Return the (x, y) coordinate for the center point of the cell that contains the specified text.  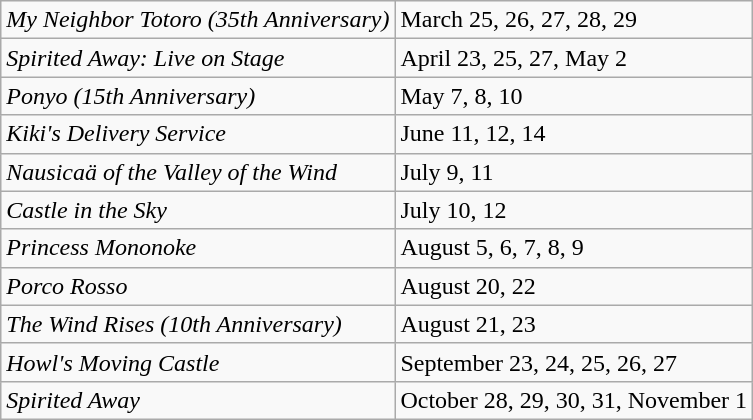
The Wind Rises (10th Anniversary) (198, 324)
May 7, 8, 10 (574, 96)
My Neighbor Totoro (35th Anniversary) (198, 20)
June 11, 12, 14 (574, 134)
July 9, 11 (574, 172)
Porco Rosso (198, 286)
August 20, 22 (574, 286)
Ponyo (15th Anniversary) (198, 96)
October 28, 29, 30, 31, November 1 (574, 400)
April 23, 25, 27, May 2 (574, 58)
Spirited Away: Live on Stage (198, 58)
Princess Mononoke (198, 248)
Spirited Away (198, 400)
Nausicaä of the Valley of the Wind (198, 172)
August 21, 23 (574, 324)
Howl's Moving Castle (198, 362)
July 10, 12 (574, 210)
Castle in the Sky (198, 210)
September 23, 24, 25, 26, 27 (574, 362)
March 25, 26, 27, 28, 29 (574, 20)
Kiki's Delivery Service (198, 134)
August 5, 6, 7, 8, 9 (574, 248)
